Locate the cell with the specified text and output its (x, y) center coordinate. 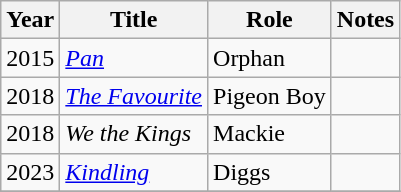
Notes (365, 20)
Role (270, 20)
We the Kings (134, 134)
Orphan (270, 58)
Pan (134, 58)
Kindling (134, 172)
2015 (30, 58)
Year (30, 20)
Pigeon Boy (270, 96)
Title (134, 20)
The Favourite (134, 96)
2023 (30, 172)
Diggs (270, 172)
Mackie (270, 134)
